Output the (x, y) coordinate of the center of the cell containing the given text.  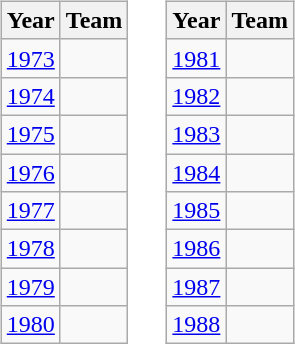
1982 (196, 96)
1977 (30, 211)
1979 (30, 287)
1984 (196, 173)
1976 (30, 173)
1978 (30, 249)
1988 (196, 325)
1973 (30, 58)
1983 (196, 134)
1974 (30, 96)
1987 (196, 287)
1981 (196, 58)
1975 (30, 134)
1986 (196, 249)
1980 (30, 325)
1985 (196, 211)
